Pinpoint the cell where the given text exists, returning its (X, Y) midpoint coordinate. 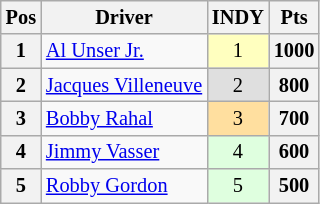
Robby Gordon (124, 186)
INDY (238, 17)
Pos (21, 17)
Pts (294, 17)
Driver (124, 17)
Jacques Villeneuve (124, 85)
Al Unser Jr. (124, 51)
800 (294, 85)
Bobby Rahal (124, 118)
Jimmy Vasser (124, 152)
500 (294, 186)
700 (294, 118)
1000 (294, 51)
600 (294, 152)
